For the text-containing cell, return its midpoint in (X, Y) coordinate format. 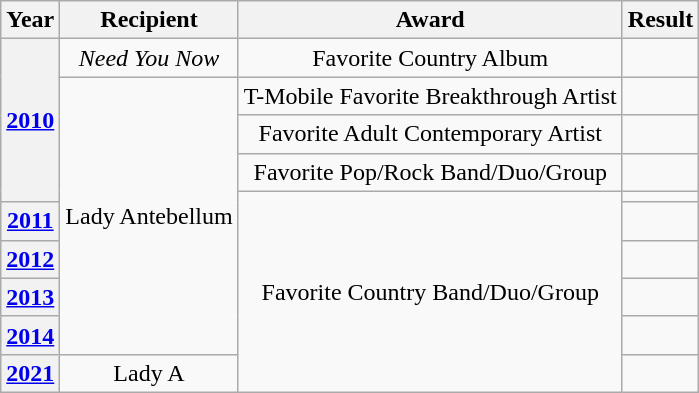
Lady A (149, 373)
2011 (30, 221)
Year (30, 20)
2013 (30, 297)
Favorite Country Band/Duo/Group (430, 292)
2014 (30, 335)
Favorite Pop/Rock Band/Duo/Group (430, 172)
Result (660, 20)
2010 (30, 120)
Favorite Adult Contemporary Artist (430, 134)
Lady Antebellum (149, 216)
Award (430, 20)
Need You Now (149, 58)
2021 (30, 373)
2012 (30, 259)
Recipient (149, 20)
T-Mobile Favorite Breakthrough Artist (430, 96)
Favorite Country Album (430, 58)
